Capture the cell that displays the provided text and extract its [x, y] central coordinate. 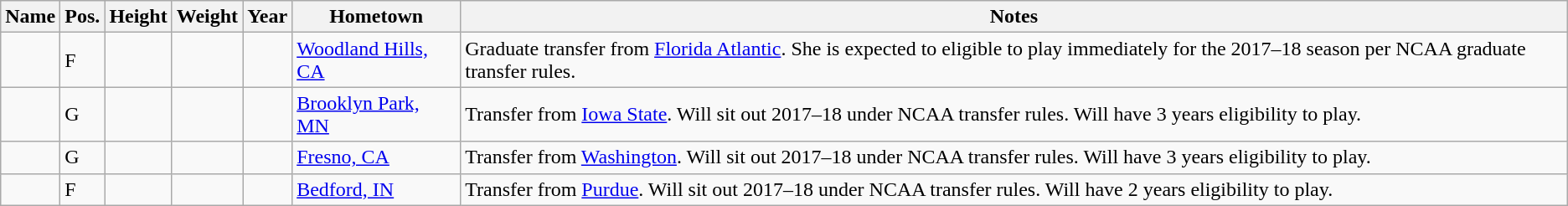
Fresno, CA [377, 157]
Notes [1014, 17]
Woodland Hills, CA [377, 60]
Bedford, IN [377, 189]
Name [30, 17]
Brooklyn Park, MN [377, 114]
Transfer from Washington. Will sit out 2017–18 under NCAA transfer rules. Will have 3 years eligibility to play. [1014, 157]
Transfer from Purdue. Will sit out 2017–18 under NCAA transfer rules. Will have 2 years eligibility to play. [1014, 189]
Pos. [82, 17]
Weight [207, 17]
Height [138, 17]
Hometown [377, 17]
Transfer from Iowa State. Will sit out 2017–18 under NCAA transfer rules. Will have 3 years eligibility to play. [1014, 114]
Year [268, 17]
Graduate transfer from Florida Atlantic. She is expected to eligible to play immediately for the 2017–18 season per NCAA graduate transfer rules. [1014, 60]
